Determine the (X, Y) coordinate at the center of the cell enclosing the given text.  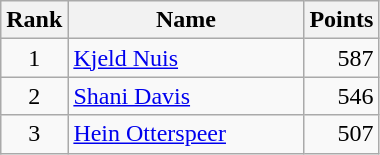
3 (34, 134)
2 (34, 96)
507 (342, 134)
Shani Davis (186, 96)
Rank (34, 20)
Kjeld Nuis (186, 58)
1 (34, 58)
Points (342, 20)
Hein Otterspeer (186, 134)
Name (186, 20)
546 (342, 96)
587 (342, 58)
